From the cell containing the given text, extract its center point as (X, Y) coordinate. 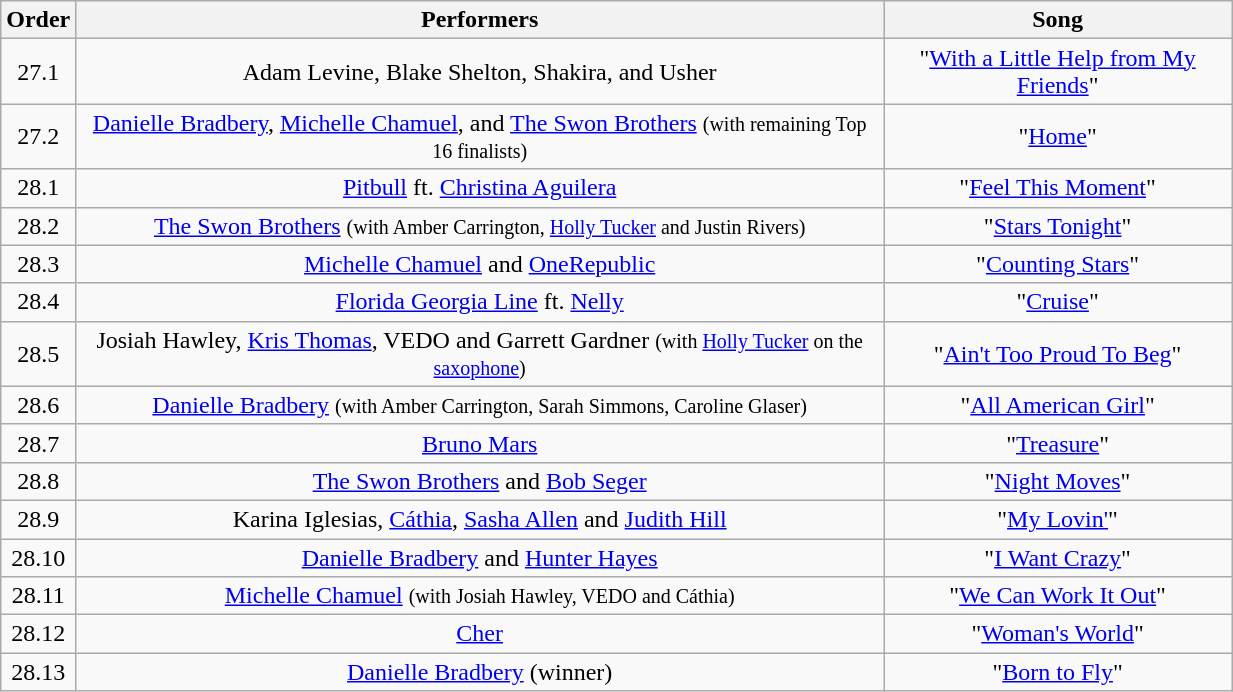
Order (38, 20)
28.2 (38, 226)
"My Lovin'" (1058, 519)
Karina Iglesias, Cáthia, Sasha Allen and Judith Hill (480, 519)
Michelle Chamuel (with Josiah Hawley, VEDO and Cáthia) (480, 596)
Danielle Bradbery and Hunter Hayes (480, 557)
The Swon Brothers and Bob Seger (480, 481)
Josiah Hawley, Kris Thomas, VEDO and Garrett Gardner (with Holly Tucker on the saxophone) (480, 354)
"Stars Tonight" (1058, 226)
28.7 (38, 443)
28.11 (38, 596)
"Night Moves" (1058, 481)
"Home" (1058, 136)
Florida Georgia Line ft. Nelly (480, 302)
27.2 (38, 136)
27.1 (38, 72)
The Swon Brothers (with Amber Carrington, Holly Tucker and Justin Rivers) (480, 226)
28.10 (38, 557)
Michelle Chamuel and OneRepublic (480, 264)
Cher (480, 634)
"Counting Stars" (1058, 264)
Danielle Bradbery (with Amber Carrington, Sarah Simmons, Caroline Glaser) (480, 405)
"Born to Fly" (1058, 672)
28.12 (38, 634)
Song (1058, 20)
"Ain't Too Proud To Beg" (1058, 354)
Performers (480, 20)
"I Want Crazy" (1058, 557)
Danielle Bradbery (winner) (480, 672)
Bruno Mars (480, 443)
28.8 (38, 481)
28.4 (38, 302)
"Cruise" (1058, 302)
28.1 (38, 188)
Pitbull ft. Christina Aguilera (480, 188)
"With a Little Help from My Friends" (1058, 72)
"Feel This Moment" (1058, 188)
28.9 (38, 519)
28.6 (38, 405)
Adam Levine, Blake Shelton, Shakira, and Usher (480, 72)
"Woman's World" (1058, 634)
28.5 (38, 354)
"All American Girl" (1058, 405)
"Treasure" (1058, 443)
"We Can Work It Out" (1058, 596)
Danielle Bradbery, Michelle Chamuel, and The Swon Brothers (with remaining Top 16 finalists) (480, 136)
28.3 (38, 264)
28.13 (38, 672)
